Return the [x, y] coordinate for the center point of the cell that contains the specified text.  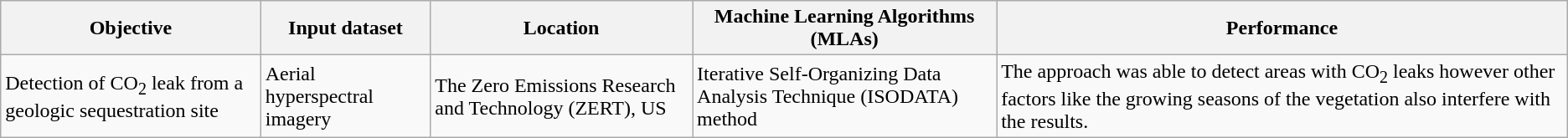
Input dataset [345, 28]
The Zero Emissions Research and Technology (ZERT), US [561, 96]
Aerial hyperspectral imagery [345, 96]
Iterative Self-Organizing Data Analysis Technique (ISODATA) method [844, 96]
Machine Learning Algorithms (MLAs) [844, 28]
Detection of CO2 leak from a geologic sequestration site [131, 96]
Performance [1282, 28]
Objective [131, 28]
Location [561, 28]
